Extract the [X, Y] coordinate from the center of the cell holding the provided text.  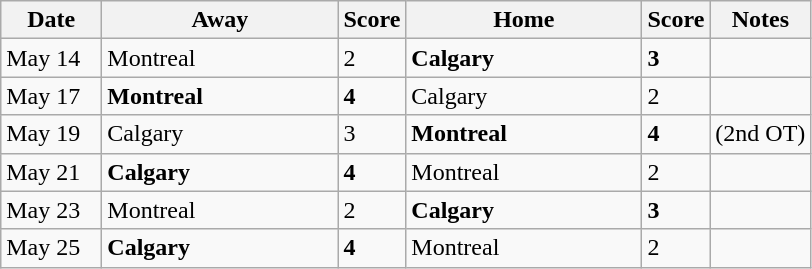
May 19 [52, 134]
May 23 [52, 210]
Home [524, 20]
Notes [760, 20]
May 21 [52, 172]
Date [52, 20]
May 14 [52, 58]
May 25 [52, 248]
May 17 [52, 96]
(2nd OT) [760, 134]
Away [220, 20]
